Determine the (x, y) coordinate at the center of the cell enclosing the given text.  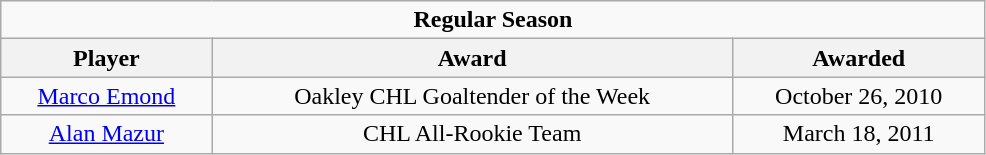
Marco Emond (106, 96)
Alan Mazur (106, 134)
October 26, 2010 (858, 96)
Oakley CHL Goaltender of the Week (472, 96)
March 18, 2011 (858, 134)
Player (106, 58)
Award (472, 58)
CHL All-Rookie Team (472, 134)
Regular Season (493, 20)
Awarded (858, 58)
